Determine the [x, y] coordinate at the center of the cell enclosing the given text.  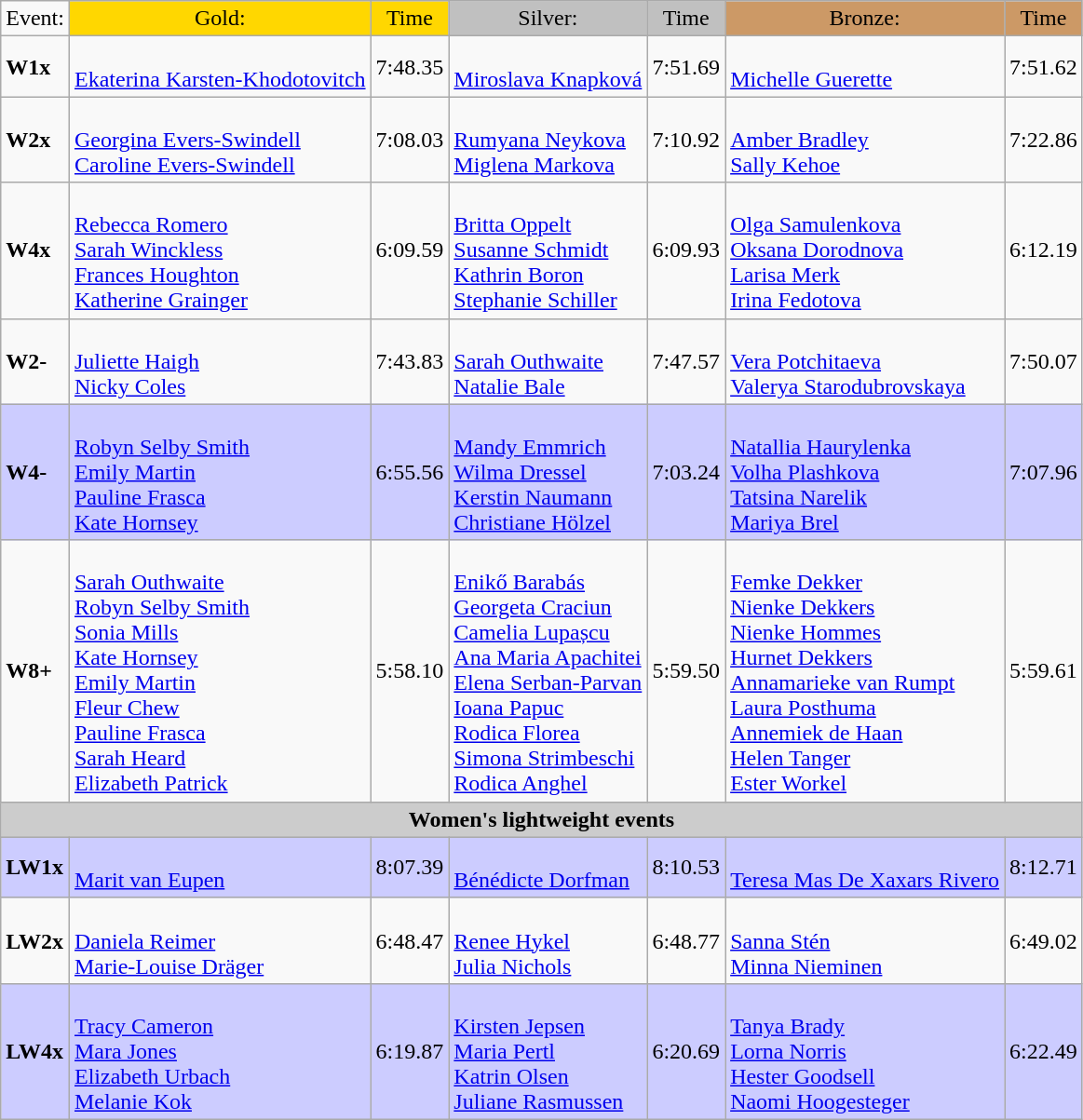
6:22.49 [1044, 1051]
Enikő Barabás Georgeta Craciun Camelia Lupașcu Ana Maria Apachitei Elena Serban-Parvan Ioana Papuc Rodica Florea Simona Strimbeschi Rodica Anghel [548, 670]
Tanya Brady Lorna Norris Hester Goodsell Naomi Hoogesteger [865, 1051]
W8+ [35, 670]
Mandy Emmrich Wilma Dressel Kerstin Naumann Christiane Hölzel [548, 472]
W4x [35, 250]
6:48.47 [410, 940]
7:50.07 [1044, 361]
6:48.77 [686, 940]
Marit van Eupen [220, 868]
Amber Bradley Sally Kehoe [865, 140]
6:19.87 [410, 1051]
8:07.39 [410, 868]
Bénédicte Dorfman [548, 868]
Renee Hykel Julia Nichols [548, 940]
Event: [35, 19]
Tracy Cameron Mara Jones Elizabeth Urbach Melanie Kok [220, 1051]
Ekaterina Karsten-Khodotovitch [220, 67]
Daniela Reimer Marie-Louise Dräger [220, 940]
8:10.53 [686, 868]
LW1x [35, 868]
6:12.19 [1044, 250]
Teresa Mas De Xaxars Rivero [865, 868]
Femke Dekker Nienke Dekkers Nienke Hommes Hurnet Dekkers Annamarieke van Rumpt Laura Posthuma Annemiek de Haan Helen Tanger Ester Workel [865, 670]
Olga Samulenkova Oksana Dorodnova Larisa Merk Irina Fedotova [865, 250]
Sanna Stén Minna Nieminen [865, 940]
5:58.10 [410, 670]
7:22.86 [1044, 140]
Gold: [220, 19]
6:49.02 [1044, 940]
W4- [35, 472]
7:51.62 [1044, 67]
5:59.61 [1044, 670]
7:03.24 [686, 472]
Bronze: [865, 19]
Miroslava Knapková [548, 67]
Sarah Outhwaite Robyn Selby Smith Sonia Mills Kate Hornsey Emily Martin Fleur Chew Pauline Frasca Sarah Heard Elizabeth Patrick [220, 670]
Robyn Selby Smith Emily Martin Pauline Frasca Kate Hornsey [220, 472]
Natallia Haurylenka Volha Plashkova Tatsina Narelik Mariya Brel [865, 472]
7:43.83 [410, 361]
Rumyana Neykova Miglena Markova [548, 140]
7:48.35 [410, 67]
Georgina Evers-Swindell Caroline Evers-Swindell [220, 140]
7:10.92 [686, 140]
7:08.03 [410, 140]
Kirsten Jepsen Maria Pertl Katrin Olsen Juliane Rasmussen [548, 1051]
W2- [35, 361]
Michelle Guerette [865, 67]
Sarah Outhwaite Natalie Bale [548, 361]
LW2x [35, 940]
Women's lightweight events [542, 819]
Juliette Haigh Nicky Coles [220, 361]
Britta Oppelt Susanne Schmidt Kathrin Boron Stephanie Schiller [548, 250]
Vera Potchitaeva Valerya Starodubrovskaya [865, 361]
6:09.93 [686, 250]
5:59.50 [686, 670]
W2x [35, 140]
6:55.56 [410, 472]
6:20.69 [686, 1051]
6:09.59 [410, 250]
7:47.57 [686, 361]
7:07.96 [1044, 472]
Rebecca Romero Sarah Winckless Frances Houghton Katherine Grainger [220, 250]
7:51.69 [686, 67]
Silver: [548, 19]
LW4x [35, 1051]
W1x [35, 67]
8:12.71 [1044, 868]
